Scan for the cell matching the given text and deliver its [X, Y] coordinate at center. 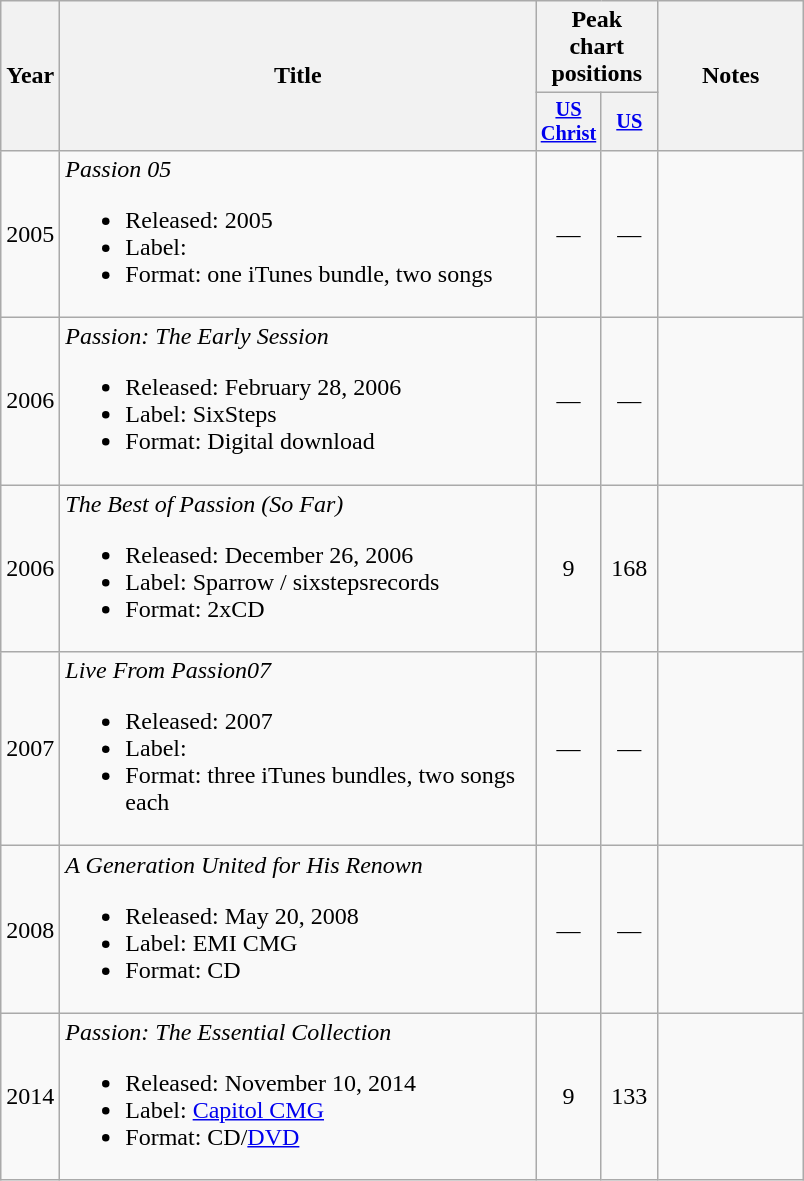
133 [630, 1096]
Title [298, 76]
168 [630, 568]
Passion: The Essential CollectionReleased: November 10, 2014Label: Capitol CMGFormat: CD/DVD [298, 1096]
US [630, 122]
Notes [731, 76]
A Generation United for His RenownReleased: May 20, 2008Label: EMI CMGFormat: CD [298, 930]
Passion 05Released: 2005Label:Format: one iTunes bundle, two songs [298, 234]
The Best of Passion (So Far)Released: December 26, 2006Label: Sparrow / sixstepsrecordsFormat: 2xCD [298, 568]
2008 [30, 930]
2005 [30, 234]
USChrist [568, 122]
Year [30, 76]
Passion: The Early SessionReleased: February 28, 2006Label: SixStepsFormat: Digital download [298, 402]
Peak chart positions [597, 47]
Live From Passion07Released: 2007Label:Format: three iTunes bundles, two songs each [298, 749]
2007 [30, 749]
2014 [30, 1096]
